Pinpoint the cell where the given text exists, returning its (x, y) midpoint coordinate. 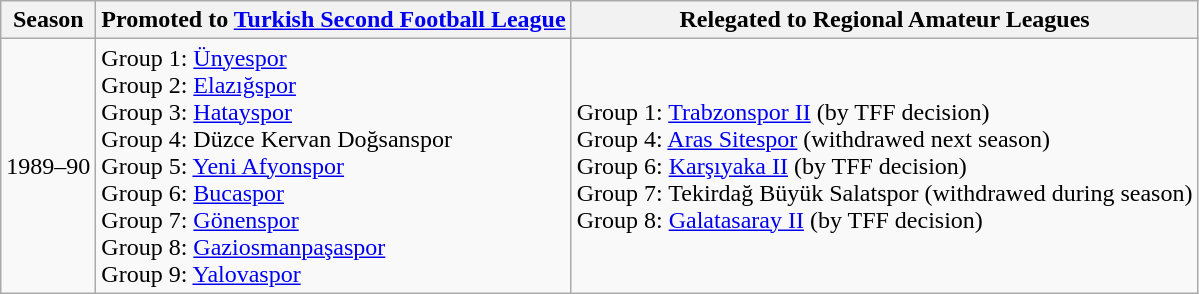
1989–90 (48, 166)
Season (48, 20)
Relegated to Regional Amateur Leagues (884, 20)
Promoted to Turkish Second Football League (334, 20)
